Return [X, Y] of the center of cell containing provided text 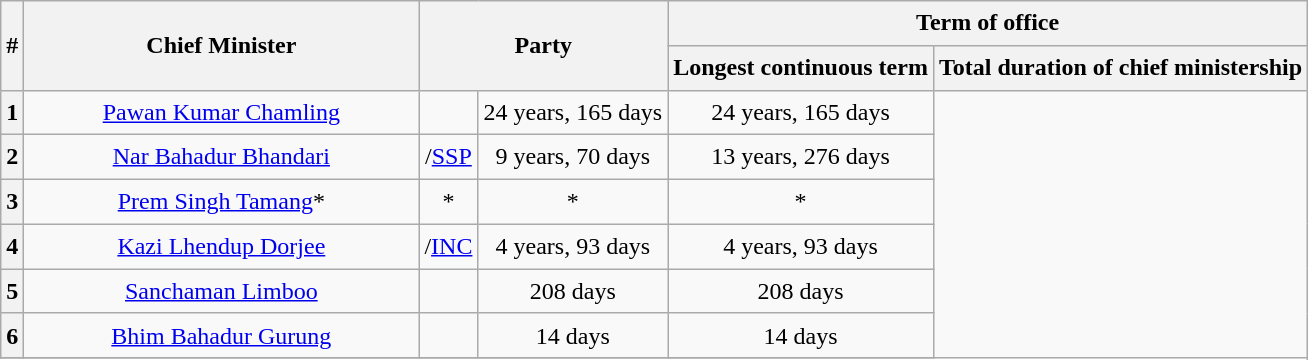
/SSP [448, 158]
5 [12, 292]
Party [544, 46]
1 [12, 112]
Chief Minister [222, 46]
13 years, 276 days [801, 158]
6 [12, 336]
3 [12, 202]
# [12, 46]
9 years, 70 days [573, 158]
Total duration of chief ministership [1120, 68]
Sanchaman Limboo [222, 292]
Term of office [988, 24]
Bhim Bahadur Gurung [222, 336]
/INC [448, 246]
Nar Bahadur Bhandari [222, 158]
Prem Singh Tamang* [222, 202]
Pawan Kumar Chamling [222, 112]
2 [12, 158]
4 [12, 246]
Longest continuous term [801, 68]
Kazi Lhendup Dorjee [222, 246]
